Locate the cell with the specified text and output its [X, Y] center coordinate. 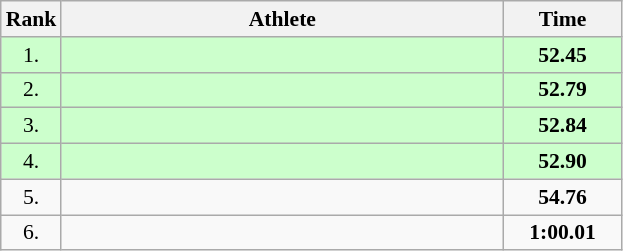
54.76 [562, 197]
3. [32, 126]
52.45 [562, 55]
1. [32, 55]
52.79 [562, 90]
2. [32, 90]
Athlete [282, 19]
Rank [32, 19]
1:00.01 [562, 233]
6. [32, 233]
5. [32, 197]
Time [562, 19]
4. [32, 162]
52.90 [562, 162]
52.84 [562, 126]
